Scan for the cell matching the given text and deliver its (X, Y) coordinate at center. 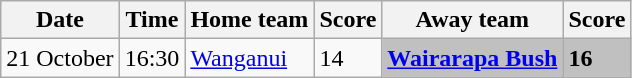
Date (60, 20)
Time (152, 20)
16:30 (152, 58)
Wairarapa Bush (472, 58)
Home team (250, 20)
14 (348, 58)
21 October (60, 58)
Wanganui (250, 58)
Away team (472, 20)
16 (597, 58)
